Output the (x, y) coordinate of the center of the cell containing the given text.  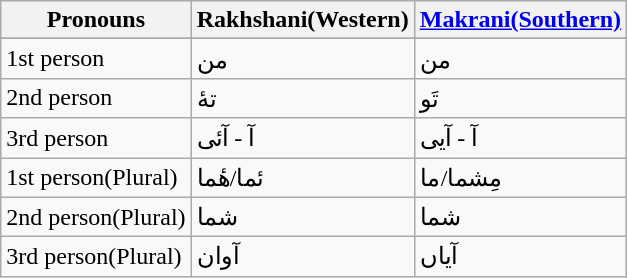
Makrani(Southern) (520, 20)
آ - آئی (302, 138)
آیاں (520, 257)
مِشما/ما (520, 178)
آوان (302, 257)
2nd person (96, 98)
3rd person (96, 138)
Pronouns (96, 20)
ئما/هٔما (302, 178)
تَو (520, 98)
آ - آیی (520, 138)
تهٔ (302, 98)
1st person(Plural) (96, 178)
Rakhshani(Western) (302, 20)
1st person (96, 59)
2nd person(Plural) (96, 217)
3rd person(Plural) (96, 257)
